Capture the cell that displays the provided text and extract its [X, Y] central coordinate. 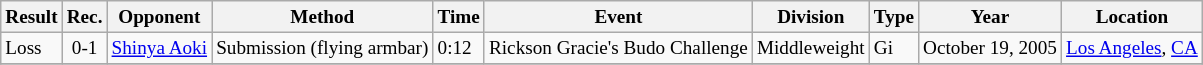
Rec. [84, 17]
Method [322, 17]
Submission (flying armbar) [322, 48]
Loss [32, 48]
Opponent [160, 17]
0:12 [458, 48]
Event [618, 17]
Time [458, 17]
Los Angeles, CA [1132, 48]
Shinya Aoki [160, 48]
Gi [894, 48]
Location [1132, 17]
October 19, 2005 [990, 48]
Division [810, 17]
Rickson Gracie's Budo Challenge [618, 48]
0-1 [84, 48]
Middleweight [810, 48]
Year [990, 17]
Result [32, 17]
Type [894, 17]
